Extract the (X, Y) coordinate from the center of the cell holding the provided text.  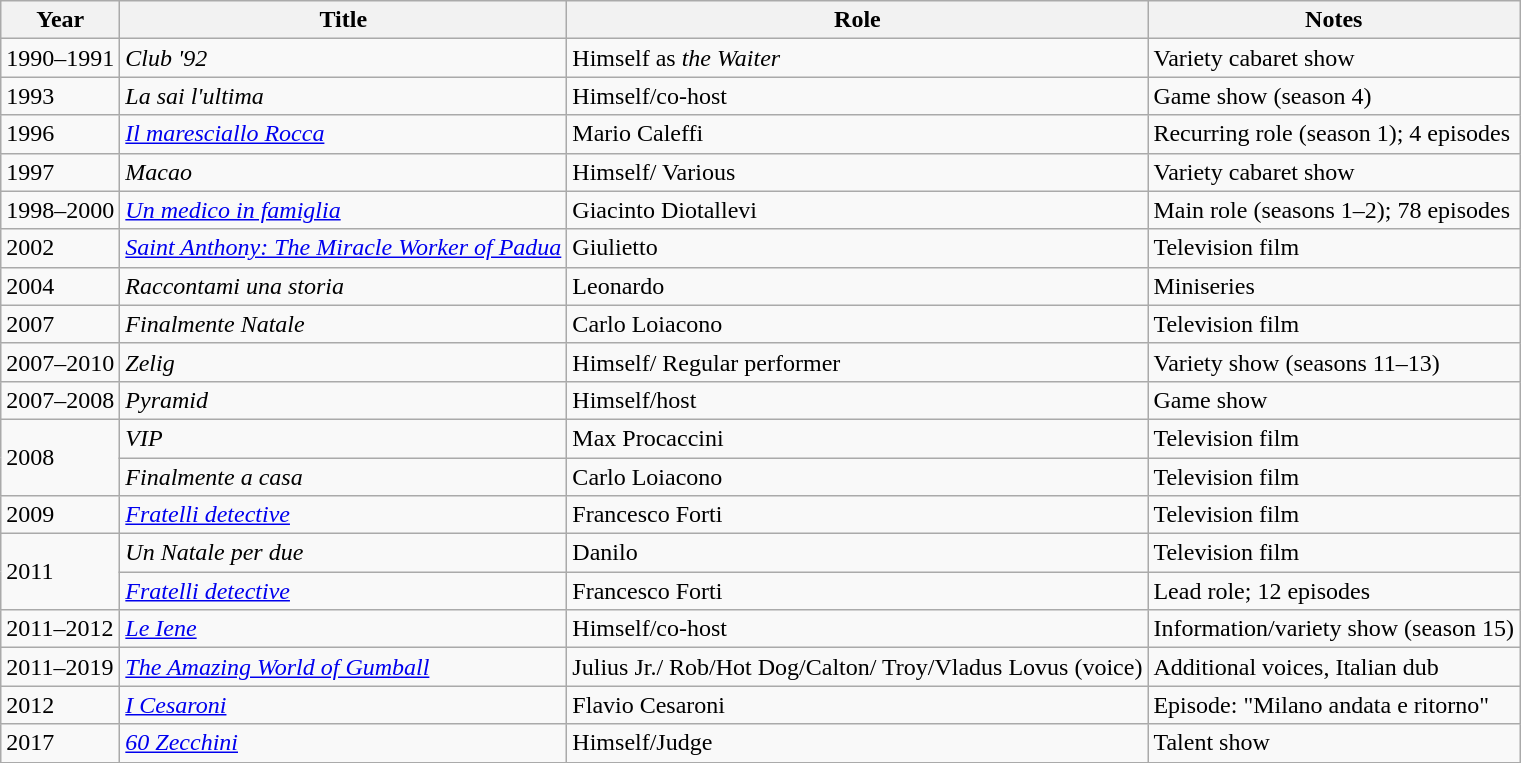
Giacinto Diotallevi (858, 210)
Finalmente Natale (344, 324)
Un medico in famiglia (344, 210)
The Amazing World of Gumball (344, 667)
Himself/Judge (858, 743)
Himself/host (858, 400)
Role (858, 20)
Flavio Cesaroni (858, 705)
Raccontami una storia (344, 286)
Miniseries (1334, 286)
Saint Anthony: The Miracle Worker of Padua (344, 248)
Recurring role (season 1); 4 episodes (1334, 134)
1990–1991 (60, 58)
2017 (60, 743)
Notes (1334, 20)
1997 (60, 172)
Finalmente a casa (344, 477)
2011–2019 (60, 667)
I Cesaroni (344, 705)
Le Iene (344, 629)
Himself/ Various (858, 172)
Julius Jr./ Rob/Hot Dog/Calton/ Troy/Vladus Lovus (voice) (858, 667)
Title (344, 20)
Macao (344, 172)
Un Natale per due (344, 553)
Information/variety show (season 15) (1334, 629)
La sai l'ultima (344, 96)
2011 (60, 572)
Himself as the Waiter (858, 58)
Lead role; 12 episodes (1334, 591)
Pyramid (344, 400)
Danilo (858, 553)
Episode: "Milano andata e ritorno" (1334, 705)
60 Zecchini (344, 743)
Club '92 (344, 58)
Game show (1334, 400)
2007–2010 (60, 362)
Max Procaccini (858, 438)
2007–2008 (60, 400)
Mario Caleffi (858, 134)
2012 (60, 705)
Variety show (seasons 11–13) (1334, 362)
2004 (60, 286)
Main role (seasons 1–2); 78 episodes (1334, 210)
Year (60, 20)
Game show (season 4) (1334, 96)
2011–2012 (60, 629)
2007 (60, 324)
Himself/ Regular performer (858, 362)
Il maresciallo Rocca (344, 134)
Leonardo (858, 286)
Talent show (1334, 743)
2008 (60, 457)
Zelig (344, 362)
VIP (344, 438)
1998–2000 (60, 210)
Giulietto (858, 248)
Additional voices, Italian dub (1334, 667)
1996 (60, 134)
2002 (60, 248)
1993 (60, 96)
2009 (60, 515)
